Extract the [x, y] coordinate from the center of the cell holding the provided text.  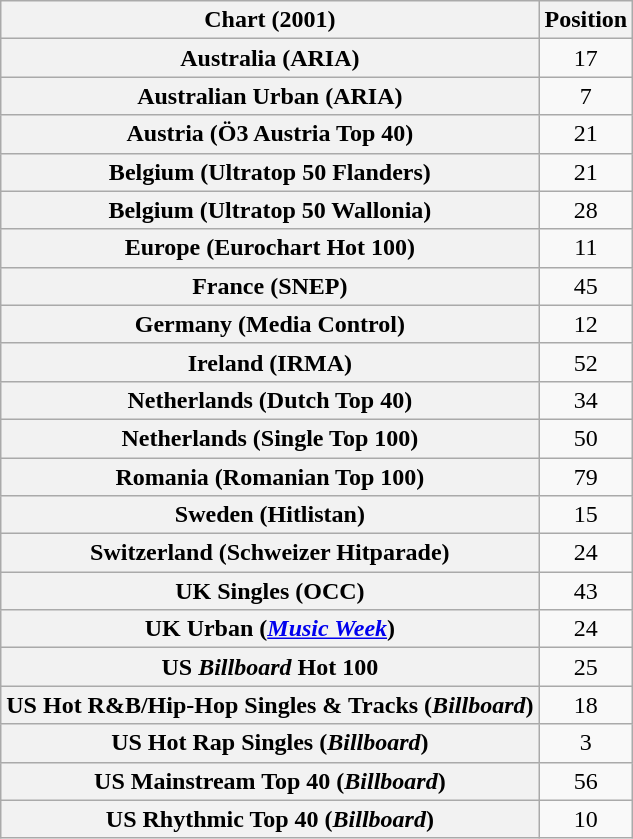
25 [586, 667]
Ireland (IRMA) [270, 362]
7 [586, 96]
Germany (Media Control) [270, 324]
US Billboard Hot 100 [270, 667]
Belgium (Ultratop 50 Wallonia) [270, 210]
50 [586, 438]
45 [586, 286]
US Mainstream Top 40 (Billboard) [270, 781]
Sweden (Hitlistan) [270, 515]
56 [586, 781]
UK Singles (OCC) [270, 591]
11 [586, 248]
US Hot R&B/Hip-Hop Singles & Tracks (Billboard) [270, 705]
US Hot Rap Singles (Billboard) [270, 743]
34 [586, 400]
79 [586, 477]
Australian Urban (ARIA) [270, 96]
10 [586, 819]
Belgium (Ultratop 50 Flanders) [270, 172]
3 [586, 743]
Netherlands (Single Top 100) [270, 438]
52 [586, 362]
Europe (Eurochart Hot 100) [270, 248]
Netherlands (Dutch Top 40) [270, 400]
Australia (ARIA) [270, 58]
28 [586, 210]
Chart (2001) [270, 20]
18 [586, 705]
Switzerland (Schweizer Hitparade) [270, 553]
12 [586, 324]
UK Urban (Music Week) [270, 629]
17 [586, 58]
Position [586, 20]
Romania (Romanian Top 100) [270, 477]
US Rhythmic Top 40 (Billboard) [270, 819]
Austria (Ö3 Austria Top 40) [270, 134]
France (SNEP) [270, 286]
43 [586, 591]
15 [586, 515]
